Scan for the cell matching the given text and deliver its (X, Y) coordinate at center. 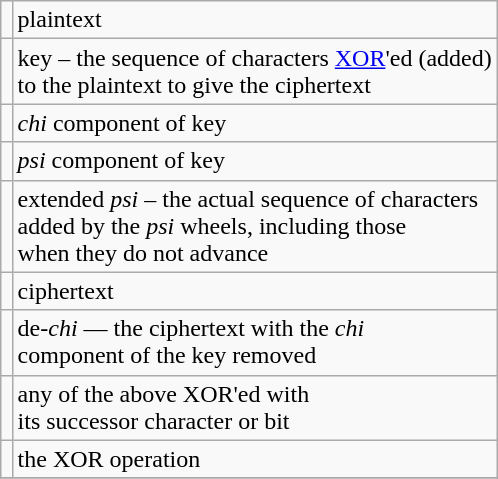
de-chi — the ciphertext with the chi component of the key removed (254, 342)
ciphertext (254, 291)
the XOR operation (254, 459)
chi component of key (254, 123)
psi component of key (254, 161)
key – the sequence of characters XOR'ed (added) to the plaintext to give the ciphertext (254, 72)
any of the above XOR'ed with its successor character or bit (254, 408)
extended psi – the actual sequence of characters added by the psi wheels, including those when they do not advance (254, 226)
plaintext (254, 20)
